Capture the cell that displays the provided text and extract its (X, Y) central coordinate. 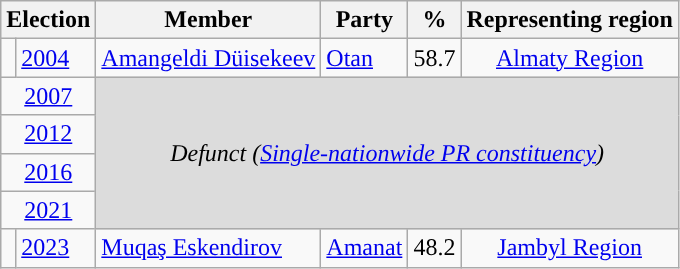
Almaty Region (570, 58)
2012 (48, 134)
58.7 (434, 58)
Election (48, 20)
Amanat (364, 248)
Defunct (Single-nationwide PR constituency) (388, 153)
48.2 (434, 248)
Party (364, 20)
Member (208, 20)
2021 (48, 210)
2007 (48, 96)
2016 (48, 172)
% (434, 20)
Muqaş Eskendirov (208, 248)
2004 (56, 58)
Jambyl Region (570, 248)
Otan (364, 58)
2023 (56, 248)
Representing region (570, 20)
Amangeldi Düisekeev (208, 58)
